Identify which cell holds the provided text, then report its (x, y) central coordinate. 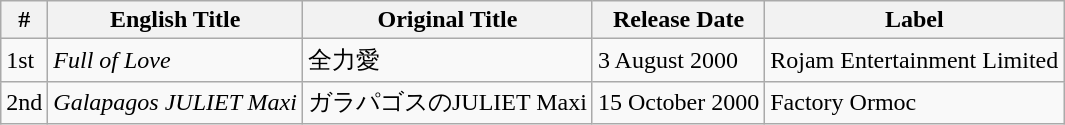
15 October 2000 (678, 102)
Factory Ormoc (914, 102)
ガラパゴスのJULIET Maxi (447, 102)
# (24, 20)
Rojam Entertainment Limited (914, 60)
English Title (176, 20)
Full of Love (176, 60)
全力愛 (447, 60)
Release Date (678, 20)
2nd (24, 102)
3 August 2000 (678, 60)
Label (914, 20)
Galapagos JULIET Maxi (176, 102)
Original Title (447, 20)
1st (24, 60)
